Pinpoint the cell where the given text exists, returning its (X, Y) midpoint coordinate. 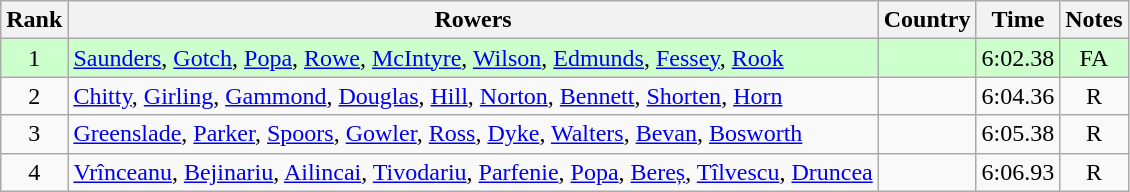
Greenslade, Parker, Spoors, Gowler, Ross, Dyke, Walters, Bevan, Bosworth (473, 134)
1 (34, 58)
4 (34, 172)
6:05.38 (1018, 134)
FA (1094, 58)
Country (927, 20)
Chitty, Girling, Gammond, Douglas, Hill, Norton, Bennett, Shorten, Horn (473, 96)
Time (1018, 20)
6:06.93 (1018, 172)
3 (34, 134)
Rank (34, 20)
Vrînceanu, Bejinariu, Ailincai, Tivodariu, Parfenie, Popa, Bereș, Tîlvescu, Druncea (473, 172)
2 (34, 96)
Rowers (473, 20)
6:04.36 (1018, 96)
Saunders, Gotch, Popa, Rowe, McIntyre, Wilson, Edmunds, Fessey, Rook (473, 58)
Notes (1094, 20)
6:02.38 (1018, 58)
